Locate the cell with the specified text and output its (X, Y) center coordinate. 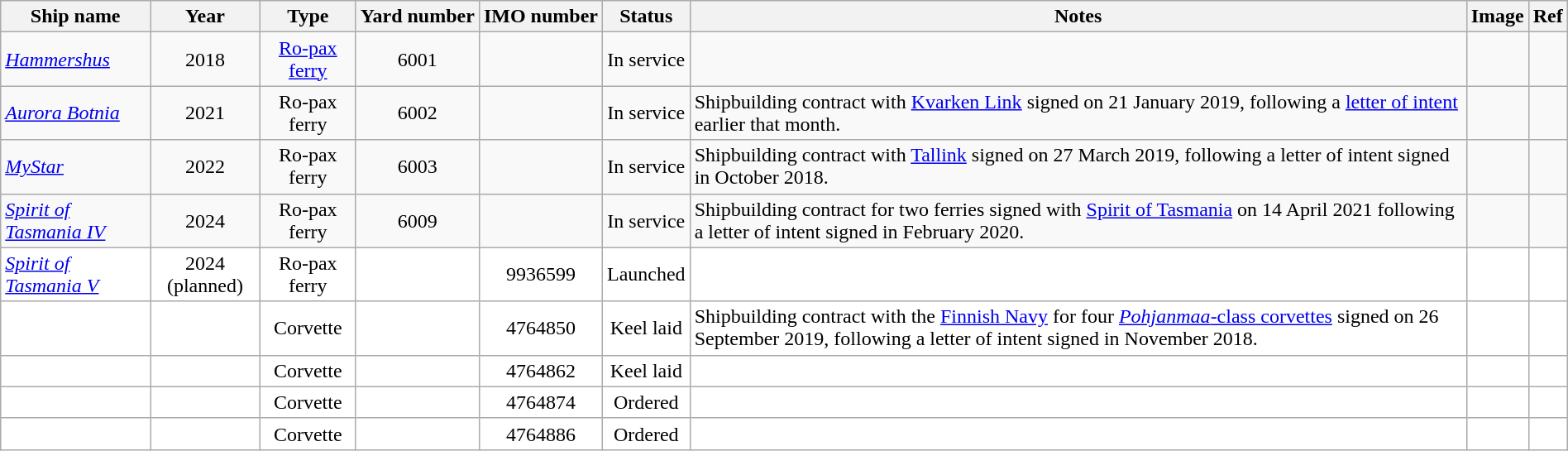
6002 (417, 113)
Type (308, 17)
4764850 (541, 328)
Yard number (417, 17)
4764874 (541, 402)
Launched (646, 275)
2018 (205, 60)
2024 (205, 220)
6003 (417, 167)
Hammershus (76, 60)
Spirit of Tasmania IV (76, 220)
6001 (417, 60)
Shipbuilding contract for two ferries signed with Spirit of Tasmania on 14 April 2021 following a letter of intent signed in February 2020. (1078, 220)
Image (1497, 17)
2024 (planned) (205, 275)
2021 (205, 113)
4764886 (541, 434)
MyStar (76, 167)
Notes (1078, 17)
9936599 (541, 275)
Spirit of Tasmania V (76, 275)
6009 (417, 220)
Status (646, 17)
IMO number (541, 17)
Ref (1548, 17)
Aurora Botnia (76, 113)
4764862 (541, 371)
Ship name (76, 17)
Shipbuilding contract with Tallink signed on 27 March 2019, following a letter of intent signed in October 2018. (1078, 167)
Year (205, 17)
Shipbuilding contract with Kvarken Link signed on 21 January 2019, following a letter of intent earlier that month. (1078, 113)
2022 (205, 167)
